Scan for the cell matching the given text and deliver its (x, y) coordinate at center. 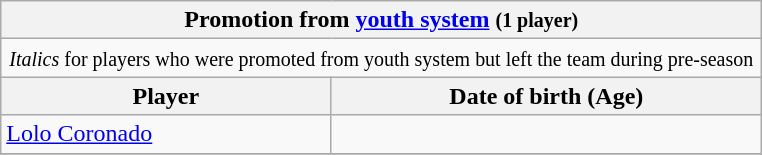
Promotion from youth system (1 player) (382, 20)
Italics for players who were promoted from youth system but left the team during pre-season (382, 58)
Lolo Coronado (166, 134)
Date of birth (Age) (546, 96)
Player (166, 96)
